Determine the [x, y] coordinate at the center of the cell enclosing the given text.  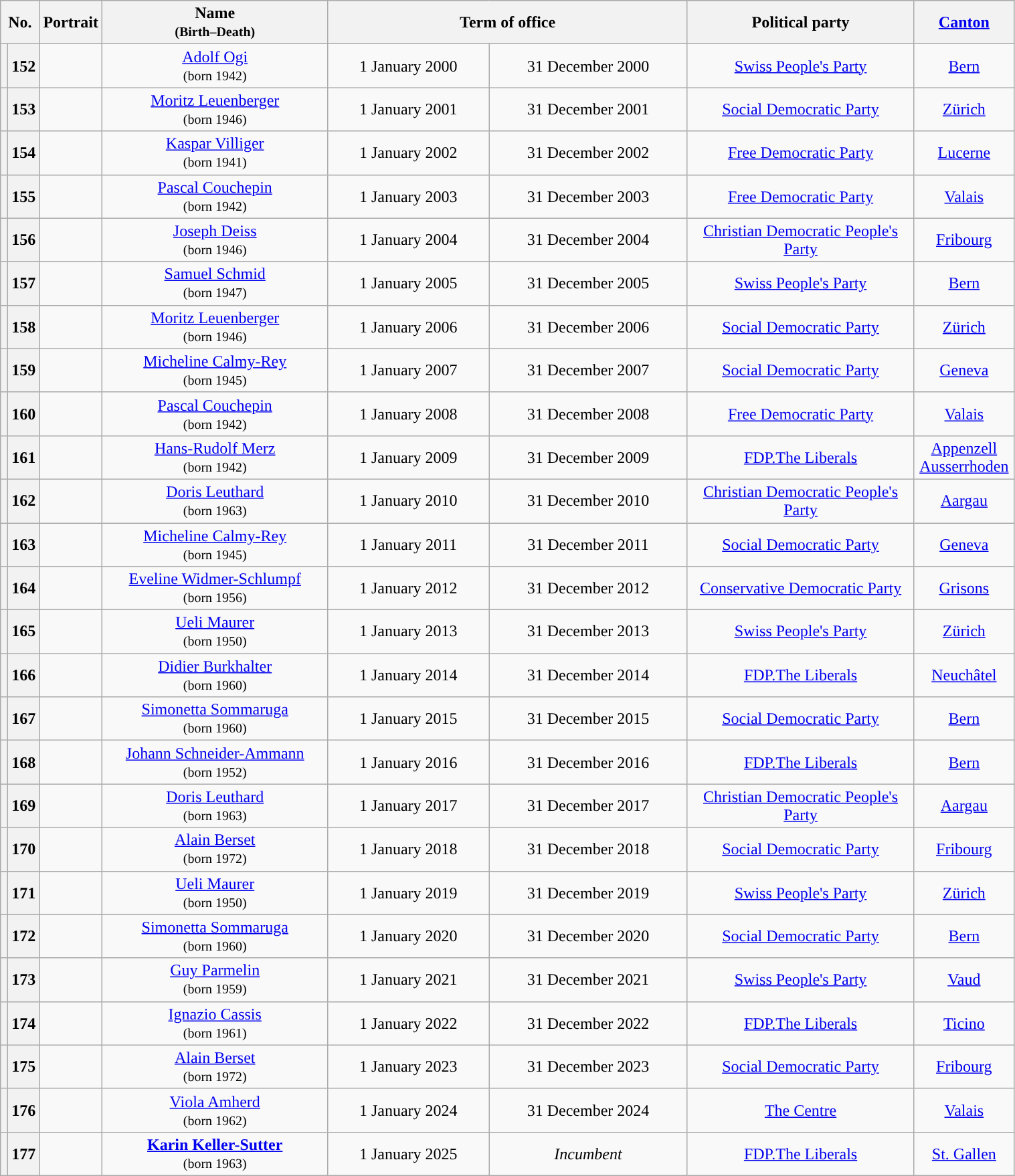
156 [24, 239]
173 [24, 979]
Viola Amherd(born 1962) [215, 1110]
31 December 2016 [589, 763]
163 [24, 545]
Political party [800, 23]
1 January 2009 [408, 458]
157 [24, 284]
31 December 2006 [589, 326]
161 [24, 458]
165 [24, 631]
1 January 2025 [408, 1153]
1 January 2020 [408, 937]
31 December 2008 [589, 413]
162 [24, 500]
1 January 2010 [408, 500]
31 December 2023 [589, 1066]
164 [24, 589]
Kaspar Villiger(born 1941) [215, 153]
1 January 2005 [408, 284]
158 [24, 326]
154 [24, 153]
155 [24, 197]
Joseph Deiss(born 1946) [215, 239]
Grisons [964, 589]
31 December 2010 [589, 500]
1 January 2021 [408, 979]
Eveline Widmer-Schlumpf(born 1956) [215, 589]
1 January 2024 [408, 1110]
31 December 2003 [589, 197]
1 January 2004 [408, 239]
174 [24, 1023]
1 January 2023 [408, 1066]
171 [24, 892]
177 [24, 1153]
1 January 2017 [408, 805]
1 January 2019 [408, 892]
31 December 2001 [589, 110]
Incumbent [589, 1153]
St. Gallen [964, 1153]
The Centre [800, 1110]
152 [24, 66]
31 December 2018 [589, 850]
31 December 2002 [589, 153]
Samuel Schmid(born 1947) [215, 284]
1 January 2003 [408, 197]
Lucerne [964, 153]
31 December 2013 [589, 631]
160 [24, 413]
31 December 2021 [589, 979]
Portrait [71, 23]
31 December 2022 [589, 1023]
31 December 2019 [589, 892]
169 [24, 805]
Ticino [964, 1023]
172 [24, 937]
1 January 2001 [408, 110]
31 December 2024 [589, 1110]
176 [24, 1110]
Guy Parmelin(born 1959) [215, 979]
Hans-Rudolf Merz(born 1942) [215, 458]
1 January 2000 [408, 66]
31 December 2011 [589, 545]
168 [24, 763]
1 January 2002 [408, 153]
167 [24, 718]
1 January 2012 [408, 589]
31 December 2014 [589, 676]
31 December 2007 [589, 371]
1 January 2007 [408, 371]
Conservative Democratic Party [800, 589]
1 January 2013 [408, 631]
1 January 2018 [408, 850]
Adolf Ogi(born 1942) [215, 66]
Ignazio Cassis(born 1961) [215, 1023]
159 [24, 371]
1 January 2008 [408, 413]
1 January 2006 [408, 326]
1 January 2011 [408, 545]
31 December 2005 [589, 284]
31 December 2004 [589, 239]
31 December 2000 [589, 66]
No. [20, 23]
Didier Burkhalter(born 1960) [215, 676]
Vaud [964, 979]
Karin Keller-Sutter(born 1963) [215, 1153]
1 January 2022 [408, 1023]
1 January 2016 [408, 763]
31 December 2012 [589, 589]
175 [24, 1066]
Appenzell Ausserrhoden [964, 458]
Name(Birth–Death) [215, 23]
31 December 2017 [589, 805]
1 January 2015 [408, 718]
31 December 2009 [589, 458]
1 January 2014 [408, 676]
Term of office [508, 23]
31 December 2015 [589, 718]
Neuchâtel [964, 676]
170 [24, 850]
153 [24, 110]
166 [24, 676]
Canton [964, 23]
31 December 2020 [589, 937]
Johann Schneider-Ammann(born 1952) [215, 763]
